Provide the (x, y) coordinate of the cell's center where the given text is located.  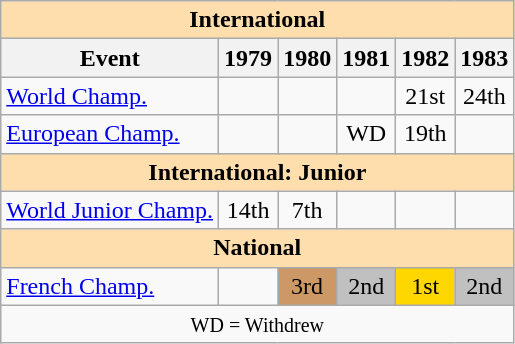
World Champ. (110, 96)
WD = Withdrew (258, 324)
7th (308, 210)
19th (426, 134)
European Champ. (110, 134)
WD (366, 134)
21st (426, 96)
24th (484, 96)
1983 (484, 58)
1st (426, 286)
3rd (308, 286)
World Junior Champ. (110, 210)
14th (248, 210)
National (258, 248)
1981 (366, 58)
1982 (426, 58)
Event (110, 58)
1980 (308, 58)
International: Junior (258, 172)
International (258, 20)
1979 (248, 58)
French Champ. (110, 286)
